From the cell containing the given text, extract its center point as [x, y] coordinate. 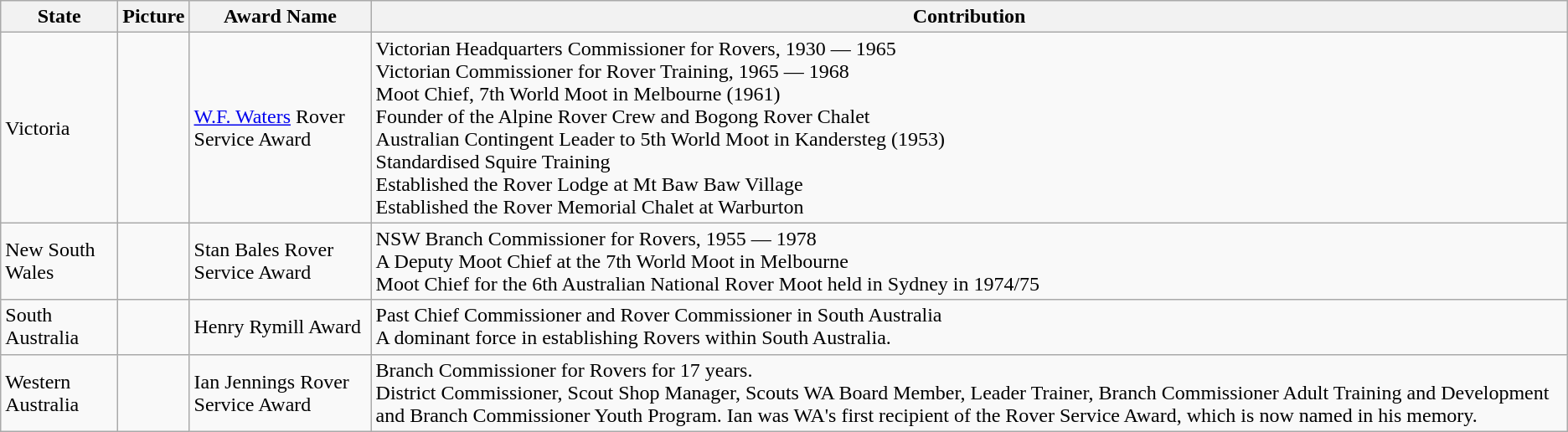
South Australia [59, 327]
Victoria [59, 127]
Ian Jennings Rover Service Award [280, 393]
Past Chief Commissioner and Rover Commissioner in South AustraliaA dominant force in establishing Rovers within South Australia. [969, 327]
New South Wales [59, 261]
Henry Rymill Award [280, 327]
Western Australia [59, 393]
Picture [154, 17]
Stan Bales Rover Service Award [280, 261]
Award Name [280, 17]
Contribution [969, 17]
State [59, 17]
W.F. Waters Rover Service Award [280, 127]
